For the text-containing cell, return its midpoint in (X, Y) coordinate format. 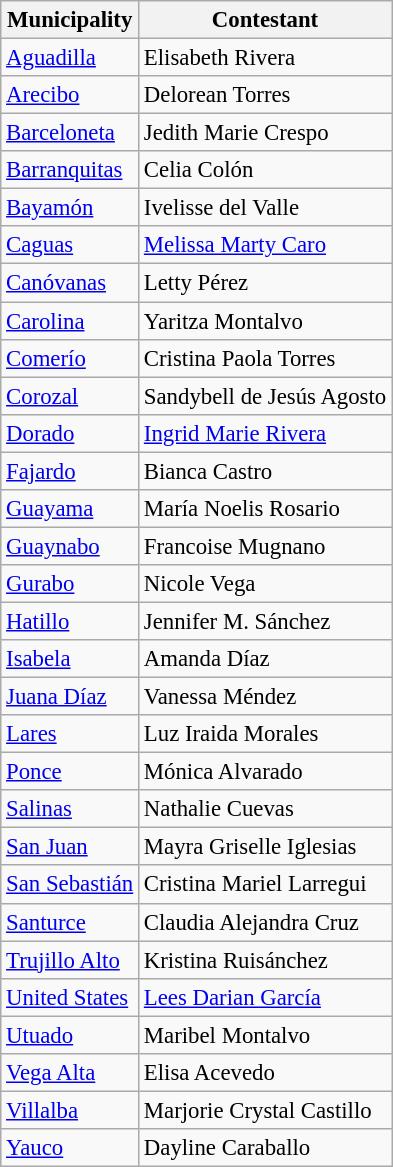
Utuado (70, 1035)
Vanessa Méndez (266, 697)
Francoise Mugnano (266, 546)
Trujillo Alto (70, 960)
Bayamón (70, 208)
Gurabo (70, 584)
Barceloneta (70, 133)
Sandybell de Jesús Agosto (266, 396)
Comerío (70, 358)
Dorado (70, 433)
María Noelis Rosario (266, 509)
Vega Alta (70, 1073)
Luz Iraida Morales (266, 734)
Guayama (70, 509)
Aguadilla (70, 58)
Ingrid Marie Rivera (266, 433)
Melissa Marty Caro (266, 245)
San Sebastián (70, 885)
Cristina Mariel Larregui (266, 885)
Yaritza Montalvo (266, 321)
Cristina Paola Torres (266, 358)
Mónica Alvarado (266, 772)
Dayline Caraballo (266, 1148)
Arecibo (70, 95)
Celia Colón (266, 170)
United States (70, 997)
Kristina Ruisánchez (266, 960)
Fajardo (70, 471)
Delorean Torres (266, 95)
Salinas (70, 809)
Mayra Griselle Iglesias (266, 847)
Ponce (70, 772)
Guaynabo (70, 546)
Isabela (70, 659)
Elisabeth Rivera (266, 58)
Carolina (70, 321)
Juana Díaz (70, 697)
Marjorie Crystal Castillo (266, 1110)
Corozal (70, 396)
Letty Pérez (266, 283)
Caguas (70, 245)
Municipality (70, 20)
Claudia Alejandra Cruz (266, 922)
Bianca Castro (266, 471)
Nicole Vega (266, 584)
Lares (70, 734)
Barranquitas (70, 170)
San Juan (70, 847)
Lees Darian García (266, 997)
Amanda Díaz (266, 659)
Jennifer M. Sánchez (266, 621)
Nathalie Cuevas (266, 809)
Canóvanas (70, 283)
Ivelisse del Valle (266, 208)
Jedith Marie Crespo (266, 133)
Elisa Acevedo (266, 1073)
Yauco (70, 1148)
Hatillo (70, 621)
Contestant (266, 20)
Villalba (70, 1110)
Santurce (70, 922)
Maribel Montalvo (266, 1035)
